Return the [X, Y] coordinate for the center point of the cell that contains the specified text.  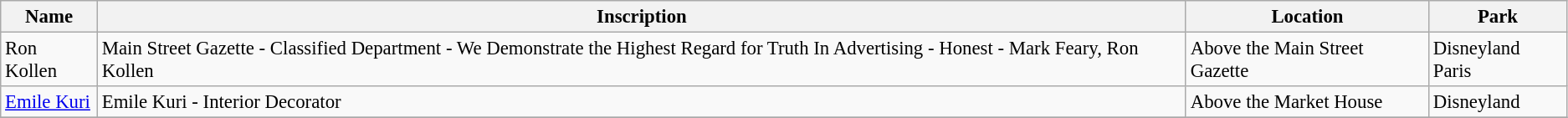
Location [1307, 17]
Inscription [641, 17]
Disneyland [1498, 102]
Above the Market House [1307, 102]
Emile Kuri [49, 102]
Disneyland Paris [1498, 60]
Main Street Gazette - Classified Department - We Demonstrate the Highest Regard for Truth In Advertising - Honest - Mark Feary, Ron Kollen [641, 60]
Emile Kuri - Interior Decorator [641, 102]
Park [1498, 17]
Ron Kollen [49, 60]
Above the Main Street Gazette [1307, 60]
Name [49, 17]
